Pinpoint the cell where the given text exists, returning its [x, y] midpoint coordinate. 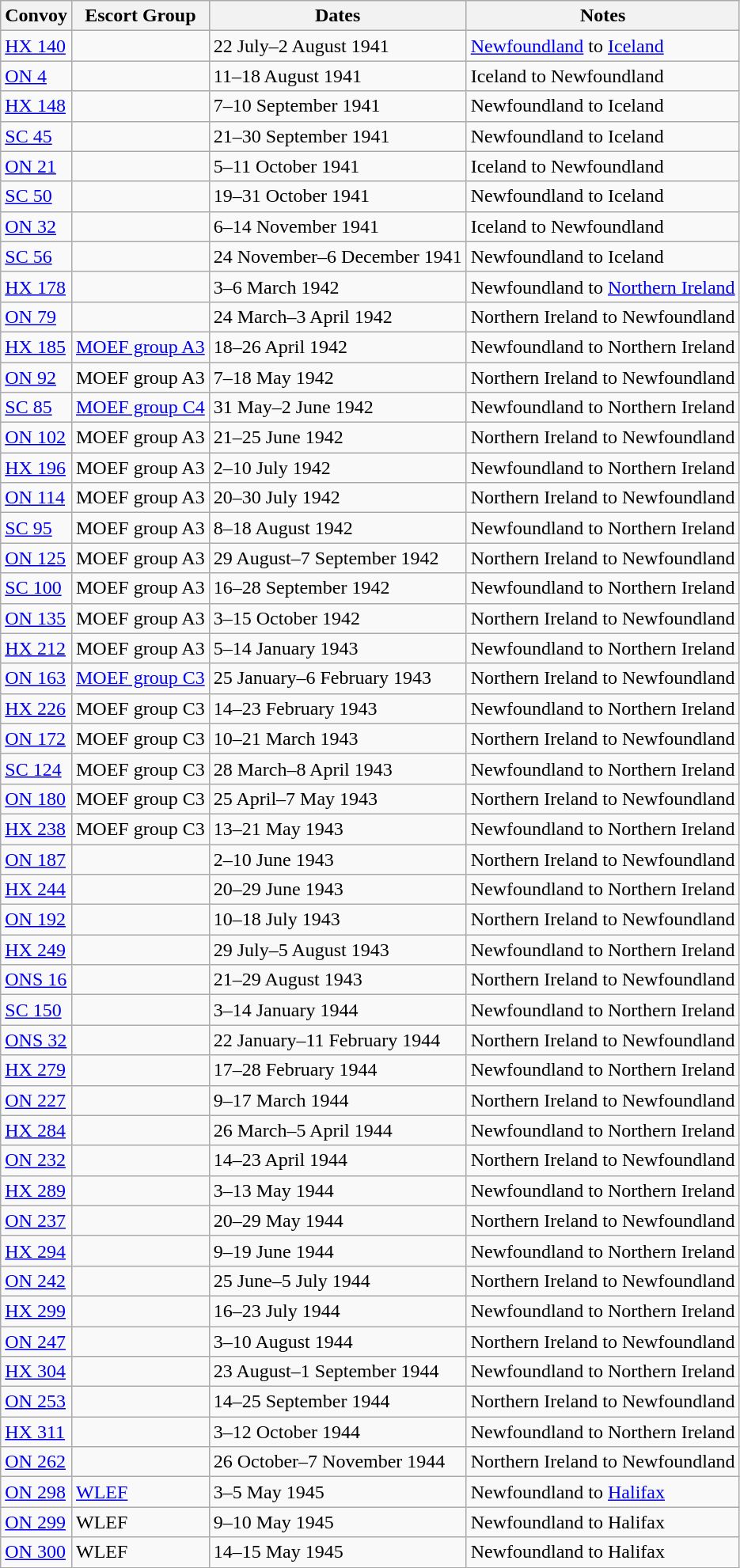
7–10 September 1941 [337, 106]
ON 237 [36, 1221]
ON 300 [36, 1552]
HX 311 [36, 1432]
SC 45 [36, 136]
ON 114 [36, 498]
14–15 May 1945 [337, 1552]
SC 85 [36, 408]
ON 187 [36, 859]
25 April–7 May 1943 [337, 799]
Escort Group [140, 16]
ON 4 [36, 76]
ON 262 [36, 1462]
14–23 February 1943 [337, 708]
3–13 May 1944 [337, 1190]
Convoy [36, 16]
ON 172 [36, 738]
20–29 May 1944 [337, 1221]
ON 232 [36, 1160]
22 January–11 February 1944 [337, 1040]
HX 284 [36, 1130]
HX 226 [36, 708]
16–23 July 1944 [337, 1311]
3–14 January 1944 [337, 1010]
8–18 August 1942 [337, 528]
HX 212 [36, 648]
SC 95 [36, 528]
HX 148 [36, 106]
ON 298 [36, 1492]
7–18 May 1942 [337, 378]
22 July–2 August 1941 [337, 46]
HX 304 [36, 1372]
26 March–5 April 1944 [337, 1130]
ON 299 [36, 1522]
HX 178 [36, 287]
10–21 March 1943 [337, 738]
SC 150 [36, 1010]
Notes [603, 16]
17–28 February 1944 [337, 1070]
3–15 October 1942 [337, 618]
3–5 May 1945 [337, 1492]
MOEF group C4 [140, 408]
25 January–6 February 1943 [337, 678]
ON 163 [36, 678]
6–14 November 1941 [337, 226]
Dates [337, 16]
3–10 August 1944 [337, 1342]
21–30 September 1941 [337, 136]
29 August–7 September 1942 [337, 558]
ON 125 [36, 558]
3–12 October 1944 [337, 1432]
ON 102 [36, 438]
5–14 January 1943 [337, 648]
ON 21 [36, 166]
ON 32 [36, 226]
ON 192 [36, 920]
21–29 August 1943 [337, 980]
ON 253 [36, 1402]
9–19 June 1944 [337, 1251]
HX 249 [36, 950]
10–18 July 1943 [337, 920]
26 October–7 November 1944 [337, 1462]
HX 140 [36, 46]
SC 50 [36, 196]
19–31 October 1941 [337, 196]
SC 56 [36, 256]
ON 180 [36, 799]
ON 92 [36, 378]
14–23 April 1944 [337, 1160]
29 July–5 August 1943 [337, 950]
11–18 August 1941 [337, 76]
20–29 June 1943 [337, 890]
ON 242 [36, 1281]
18–26 April 1942 [337, 347]
ON 135 [36, 618]
3–6 March 1942 [337, 287]
28 March–8 April 1943 [337, 769]
HX 185 [36, 347]
ON 79 [36, 317]
HX 196 [36, 468]
HX 238 [36, 829]
HX 244 [36, 890]
13–21 May 1943 [337, 829]
23 August–1 September 1944 [337, 1372]
25 June–5 July 1944 [337, 1281]
HX 289 [36, 1190]
14–25 September 1944 [337, 1402]
ONS 32 [36, 1040]
2–10 June 1943 [337, 859]
HX 279 [36, 1070]
2–10 July 1942 [337, 468]
ON 227 [36, 1100]
16–28 September 1942 [337, 588]
9–10 May 1945 [337, 1522]
ONS 16 [36, 980]
31 May–2 June 1942 [337, 408]
24 November–6 December 1941 [337, 256]
24 March–3 April 1942 [337, 317]
9–17 March 1944 [337, 1100]
ON 247 [36, 1342]
21–25 June 1942 [337, 438]
HX 294 [36, 1251]
SC 124 [36, 769]
20–30 July 1942 [337, 498]
SC 100 [36, 588]
HX 299 [36, 1311]
5–11 October 1941 [337, 166]
